Extract the [X, Y] coordinate from the center of the cell holding the provided text.  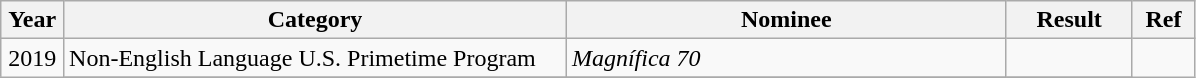
Result [1069, 20]
Ref [1164, 20]
Year [32, 20]
Non-English Language U.S. Primetime Program [316, 58]
Magnífica 70 [786, 58]
Category [316, 20]
Nominee [786, 20]
2019 [32, 58]
